For the text-containing cell, return its midpoint in [X, Y] coordinate format. 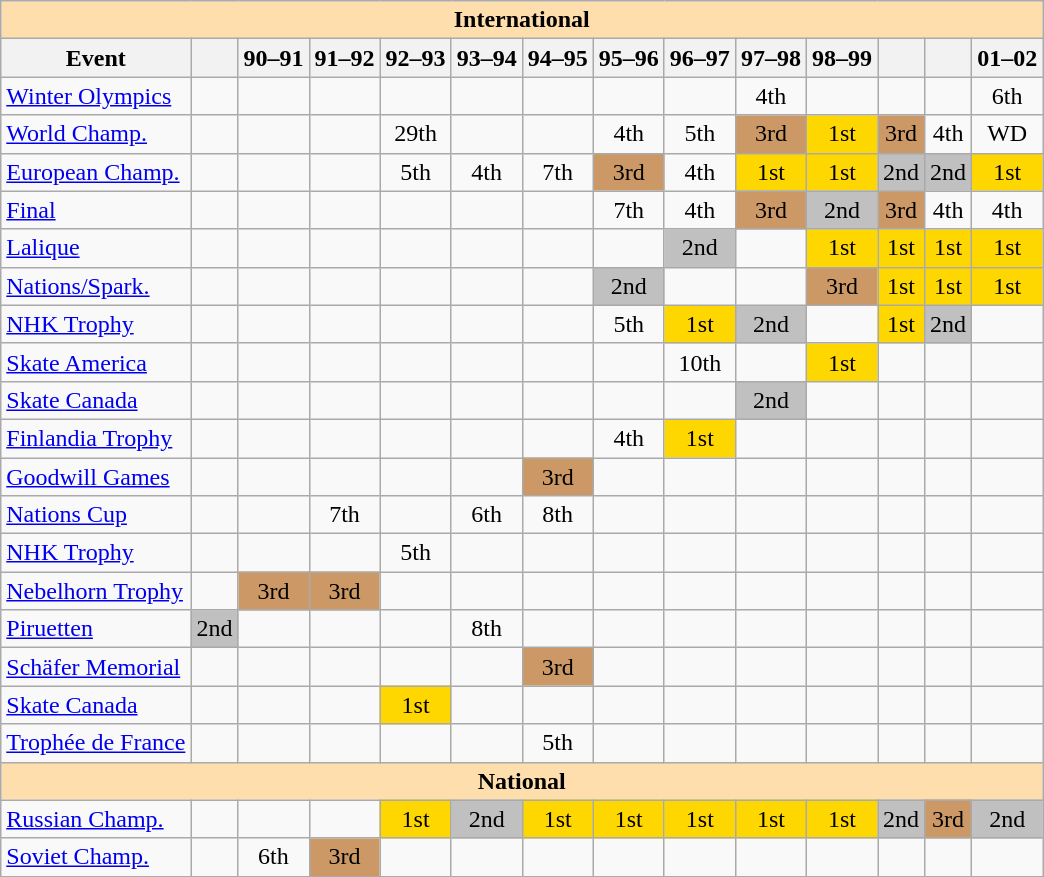
Event [96, 58]
94–95 [558, 58]
WD [1008, 134]
Lalique [96, 248]
92–93 [416, 58]
93–94 [486, 58]
Piruetten [96, 629]
World Champ. [96, 134]
Goodwill Games [96, 477]
International [522, 20]
96–97 [700, 58]
01–02 [1008, 58]
Skate America [96, 362]
91–92 [344, 58]
Nebelhorn Trophy [96, 591]
Soviet Champ. [96, 857]
Trophée de France [96, 743]
97–98 [770, 58]
Nations/Spark. [96, 286]
National [522, 781]
90–91 [274, 58]
Winter Olympics [96, 96]
29th [416, 134]
98–99 [842, 58]
Finlandia Trophy [96, 438]
Final [96, 210]
Russian Champ. [96, 819]
Schäfer Memorial [96, 667]
10th [700, 362]
Nations Cup [96, 515]
95–96 [628, 58]
European Champ. [96, 172]
